Pinpoint the cell where the given text exists, returning its (X, Y) midpoint coordinate. 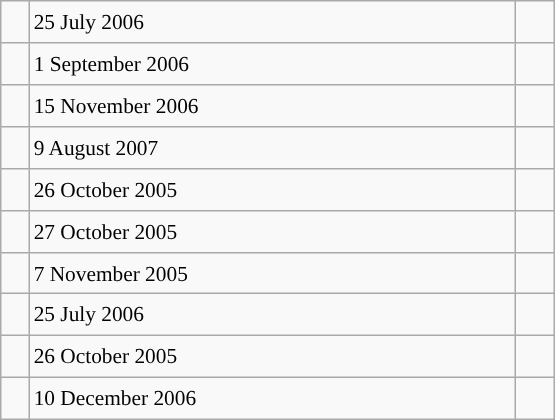
9 August 2007 (272, 148)
27 October 2005 (272, 231)
10 December 2006 (272, 399)
1 September 2006 (272, 64)
7 November 2005 (272, 273)
15 November 2006 (272, 106)
